Extract the [x, y] coordinate from the center of the cell holding the provided text.  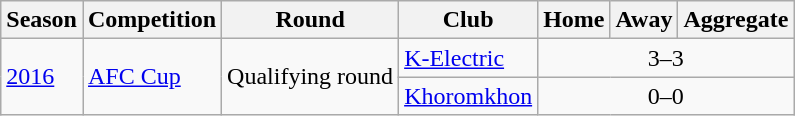
Khoromkhon [468, 96]
Competition [152, 20]
3–3 [666, 58]
K-Electric [468, 58]
Season [42, 20]
0–0 [666, 96]
Away [644, 20]
Club [468, 20]
AFC Cup [152, 77]
Qualifying round [310, 77]
Round [310, 20]
Home [574, 20]
Aggregate [736, 20]
2016 [42, 77]
